From the cell containing the given text, extract its center point as [X, Y] coordinate. 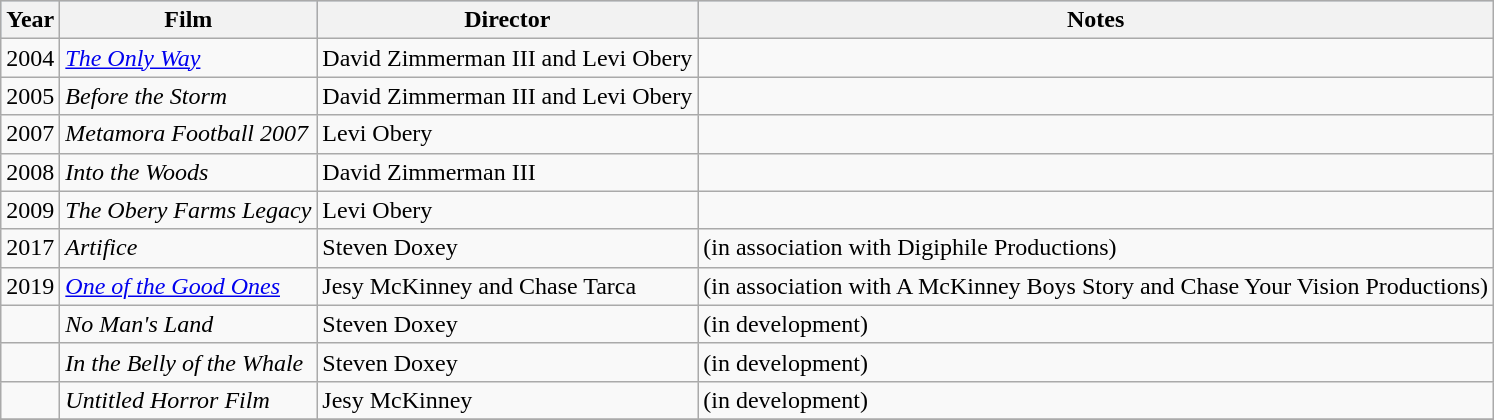
One of the Good Ones [188, 286]
Film [188, 20]
Artifice [188, 248]
2004 [30, 58]
David Zimmerman III [508, 172]
Metamora Football 2007 [188, 134]
No Man's Land [188, 324]
2019 [30, 286]
Untitled Horror Film [188, 400]
2007 [30, 134]
The Obery Farms Legacy [188, 210]
2005 [30, 96]
(in association with Digiphile Productions) [1096, 248]
Into the Woods [188, 172]
Jesy McKinney [508, 400]
Jesy McKinney and Chase Tarca [508, 286]
Notes [1096, 20]
Before the Storm [188, 96]
Director [508, 20]
2008 [30, 172]
Year [30, 20]
The Only Way [188, 58]
In the Belly of the Whale [188, 362]
(in association with A McKinney Boys Story and Chase Your Vision Productions) [1096, 286]
2009 [30, 210]
2017 [30, 248]
